Extract the (X, Y) coordinate from the center of the cell holding the provided text.  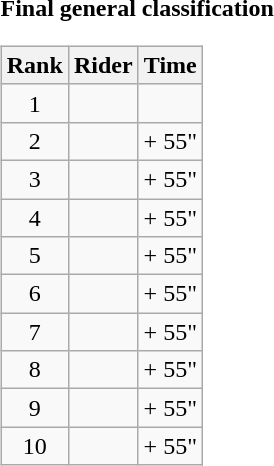
3 (34, 179)
Rider (103, 65)
4 (34, 217)
5 (34, 256)
6 (34, 294)
7 (34, 332)
1 (34, 103)
Time (170, 65)
9 (34, 408)
Rank (34, 65)
2 (34, 141)
8 (34, 370)
10 (34, 446)
